Locate the cell with the specified text and output its (x, y) center coordinate. 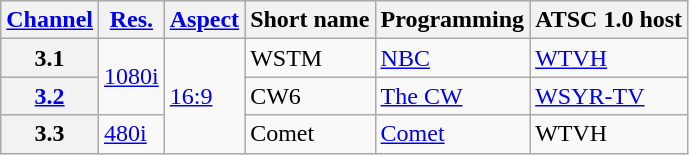
1080i (132, 77)
Channel (50, 20)
480i (132, 134)
3.2 (50, 96)
The CW (452, 96)
Programming (452, 20)
ATSC 1.0 host (609, 20)
Short name (310, 20)
3.1 (50, 58)
WSTM (310, 58)
16:9 (204, 96)
CW6 (310, 96)
Res. (132, 20)
WSYR-TV (609, 96)
Aspect (204, 20)
3.3 (50, 134)
NBC (452, 58)
